Identify which cell holds the provided text, then report its (x, y) central coordinate. 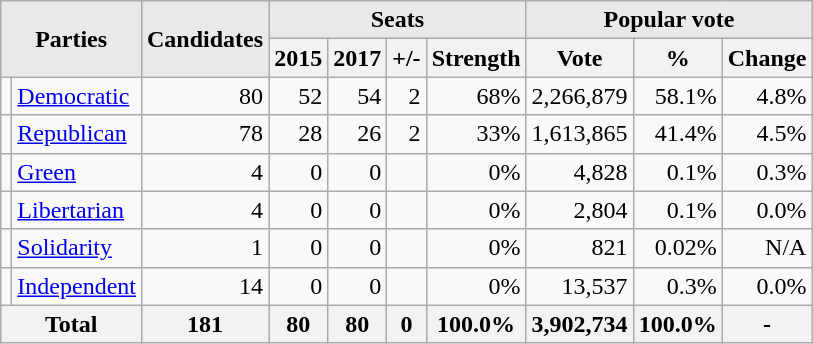
58.1% (678, 96)
41.4% (678, 134)
Republican (77, 134)
Popular vote (669, 20)
Candidates (204, 39)
181 (204, 324)
54 (358, 96)
Democratic (77, 96)
Libertarian (77, 210)
4.8% (767, 96)
N/A (767, 248)
78 (204, 134)
Total (72, 324)
% (678, 58)
28 (298, 134)
Vote (580, 58)
2,266,879 (580, 96)
821 (580, 248)
3,902,734 (580, 324)
Seats (398, 20)
4,828 (580, 172)
26 (358, 134)
- (767, 324)
1,613,865 (580, 134)
Change (767, 58)
Independent (77, 286)
2017 (358, 58)
1 (204, 248)
4.5% (767, 134)
68% (476, 96)
Green (77, 172)
Solidarity (77, 248)
Parties (72, 39)
2,804 (580, 210)
Strength (476, 58)
13,537 (580, 286)
2015 (298, 58)
+/- (406, 58)
0.02% (678, 248)
33% (476, 134)
52 (298, 96)
14 (204, 286)
